Return [X, Y] of the center of cell containing provided text 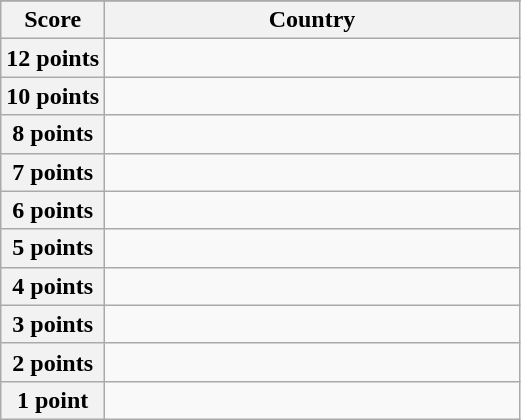
12 points [53, 58]
Score [53, 20]
10 points [53, 96]
2 points [53, 362]
4 points [53, 286]
5 points [53, 248]
8 points [53, 134]
7 points [53, 172]
Country [312, 20]
6 points [53, 210]
1 point [53, 400]
3 points [53, 324]
